Find where the given text appears and provide that cell's center as (X, Y) coordinate. 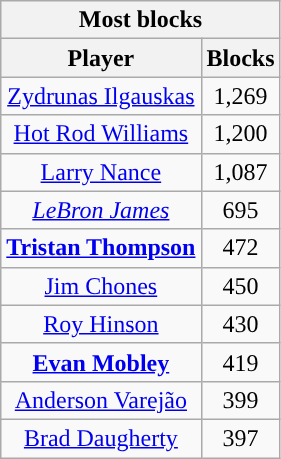
397 (240, 438)
419 (240, 362)
Most blocks (140, 20)
Roy Hinson (101, 324)
1,200 (240, 134)
399 (240, 400)
Brad Daugherty (101, 438)
Zydrunas Ilgauskas (101, 96)
695 (240, 210)
Player (101, 58)
LeBron James (101, 210)
Jim Chones (101, 286)
Evan Mobley (101, 362)
472 (240, 248)
1,087 (240, 172)
450 (240, 286)
430 (240, 324)
Larry Nance (101, 172)
Anderson Varejão (101, 400)
Hot Rod Williams (101, 134)
1,269 (240, 96)
Blocks (240, 58)
Tristan Thompson (101, 248)
